Return (X, Y) of the center of cell containing provided text 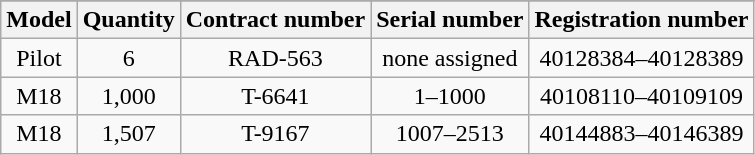
40108110–40109109 (642, 96)
Contract number (275, 20)
1,000 (128, 96)
none assigned (450, 58)
Pilot (39, 58)
1–1000 (450, 96)
T-9167 (275, 134)
1007–2513 (450, 134)
T-6641 (275, 96)
Serial number (450, 20)
Model (39, 20)
RAD-563 (275, 58)
1,507 (128, 134)
40128384–40128389 (642, 58)
Registration number (642, 20)
6 (128, 58)
Quantity (128, 20)
40144883–40146389 (642, 134)
